Determine the (X, Y) coordinate at the center of the cell enclosing the given text.  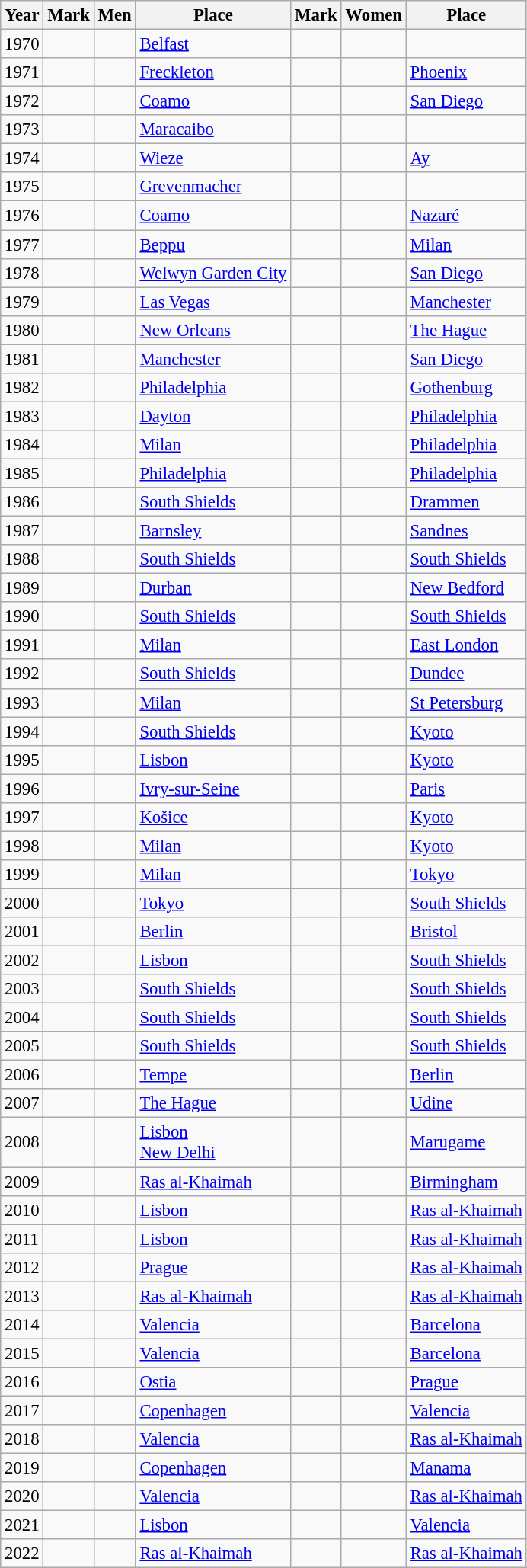
LisbonNew Delhi (213, 1143)
1996 (22, 789)
1973 (22, 130)
1977 (22, 245)
1978 (22, 273)
New Orleans (213, 330)
Durban (213, 588)
Year (22, 15)
2004 (22, 1018)
Košice (213, 818)
1998 (22, 846)
2006 (22, 1075)
Dundee (466, 674)
St Petersburg (466, 702)
2002 (22, 961)
1994 (22, 731)
Beppu (213, 245)
Nazaré (466, 216)
Las Vegas (213, 302)
Drammen (466, 502)
1976 (22, 216)
2003 (22, 989)
Ay (466, 158)
1975 (22, 187)
1989 (22, 588)
2012 (22, 1267)
1981 (22, 359)
Sandnes (466, 531)
2022 (22, 1554)
1982 (22, 388)
1987 (22, 531)
1997 (22, 818)
Paris (466, 789)
Freckleton (213, 72)
Welwyn Garden City (213, 273)
1995 (22, 760)
Bristol (466, 932)
1990 (22, 616)
2001 (22, 932)
Gothenburg (466, 388)
Phoenix (466, 72)
1992 (22, 674)
2015 (22, 1353)
1979 (22, 302)
Ivry-sur-Seine (213, 789)
1983 (22, 416)
Grevenmacher (213, 187)
1980 (22, 330)
Belfast (213, 44)
2009 (22, 1182)
2016 (22, 1382)
2021 (22, 1525)
Tempe (213, 1075)
1991 (22, 645)
1972 (22, 101)
1971 (22, 72)
2019 (22, 1468)
2014 (22, 1325)
Women (373, 15)
Manama (466, 1468)
Dayton (213, 416)
1985 (22, 473)
Maracaibo (213, 130)
Marugame (466, 1143)
Udine (466, 1104)
1974 (22, 158)
East London (466, 645)
New Bedford (466, 588)
Men (114, 15)
2005 (22, 1046)
2017 (22, 1410)
1970 (22, 44)
2011 (22, 1239)
1988 (22, 559)
2020 (22, 1496)
Birmingham (466, 1182)
2000 (22, 903)
Wieze (213, 158)
1993 (22, 702)
2013 (22, 1296)
2007 (22, 1104)
1999 (22, 875)
2010 (22, 1210)
2008 (22, 1143)
1984 (22, 445)
2018 (22, 1439)
Barnsley (213, 531)
Ostia (213, 1382)
1986 (22, 502)
